Capture the cell that displays the provided text and extract its [X, Y] central coordinate. 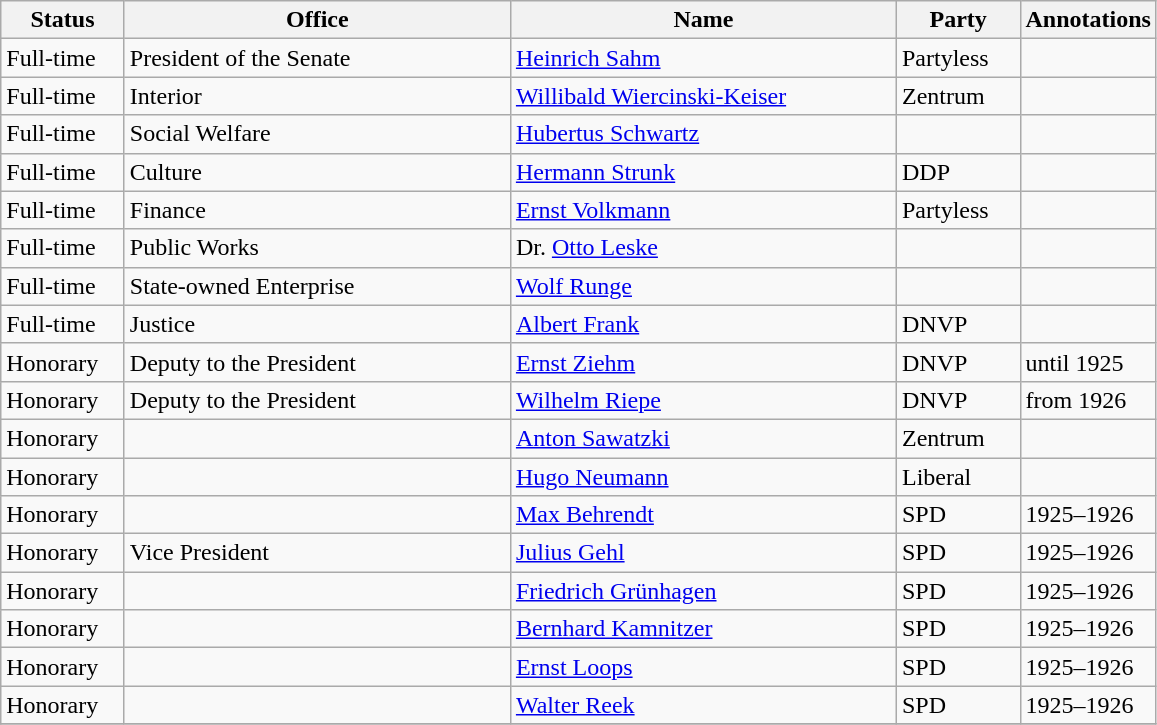
Dr. Otto Leske [703, 248]
Finance [317, 210]
State-owned Enterprise [317, 286]
Hugo Neumann [703, 477]
Status [63, 20]
Justice [317, 324]
Vice President [317, 553]
Annotations [1088, 20]
from 1926 [1088, 400]
Anton Sawatzki [703, 438]
Ernst Ziehm [703, 362]
Albert Frank [703, 324]
Public Works [317, 248]
Ernst Volkmann [703, 210]
Wolf Runge [703, 286]
Culture [317, 172]
Social Welfare [317, 134]
President of the Senate [317, 58]
Willibald Wiercinski-Keiser [703, 96]
Max Behrendt [703, 515]
Walter Reek [703, 705]
Hermann Strunk [703, 172]
Liberal [958, 477]
Julius Gehl [703, 553]
Interior [317, 96]
Party [958, 20]
Name [703, 20]
until 1925 [1088, 362]
DDP [958, 172]
Bernhard Kamnitzer [703, 629]
Heinrich Sahm [703, 58]
Wilhelm Riepe [703, 400]
Friedrich Grünhagen [703, 591]
Office [317, 20]
Ernst Loops [703, 667]
Hubertus Schwartz [703, 134]
